Return (x, y) of the center of cell containing provided text 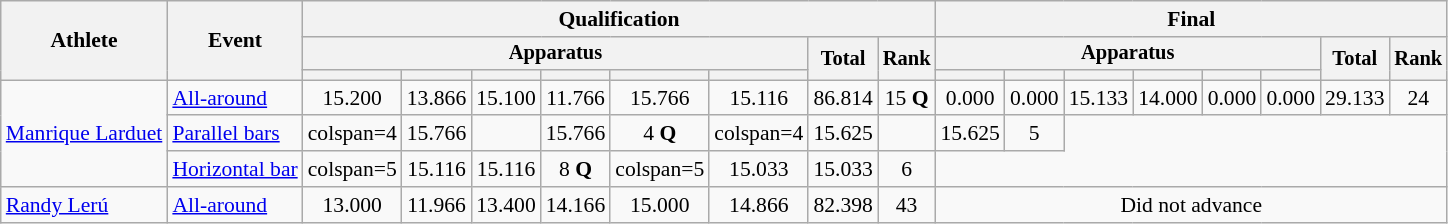
86.814 (842, 98)
82.398 (842, 205)
29.133 (1354, 98)
13.400 (506, 205)
5 (1034, 134)
Final (1191, 19)
24 (1419, 98)
Did not advance (1191, 205)
15.200 (352, 98)
15.100 (506, 98)
Athlete (84, 40)
Randy Lerú (84, 205)
6 (907, 169)
14.866 (758, 205)
13.866 (436, 98)
13.000 (352, 205)
15.133 (1098, 98)
43 (907, 205)
Manrique Larduet (84, 134)
Event (234, 40)
15.000 (660, 205)
Parallel bars (234, 134)
11.766 (576, 98)
Qualification (620, 19)
11.966 (436, 205)
14.000 (1168, 98)
14.166 (576, 205)
15 Q (907, 98)
4 Q (660, 134)
8 Q (576, 169)
Horizontal bar (234, 169)
